Determine the [x, y] coordinate at the center of the cell enclosing the given text.  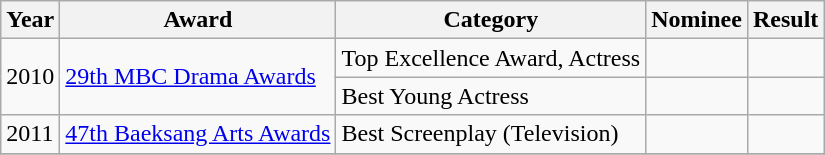
Best Young Actress [491, 96]
Top Excellence Award, Actress [491, 58]
2011 [30, 134]
29th MBC Drama Awards [198, 77]
Result [785, 20]
Best Screenplay (Television) [491, 134]
47th Baeksang Arts Awards [198, 134]
Year [30, 20]
Award [198, 20]
Nominee [697, 20]
Category [491, 20]
2010 [30, 77]
